From the cell containing the given text, extract its center point as (X, Y) coordinate. 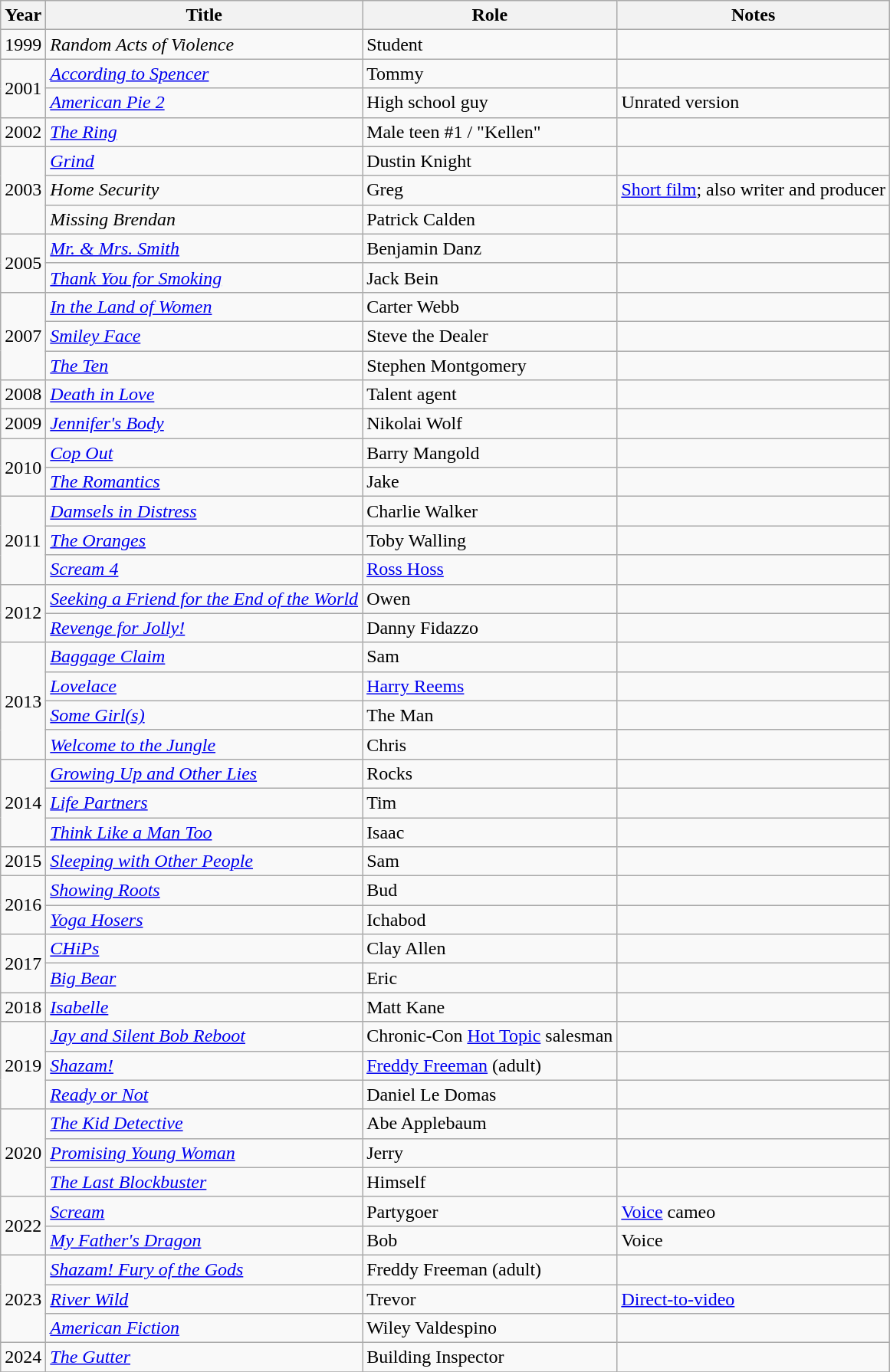
2016 (23, 905)
Year (23, 15)
1999 (23, 44)
Barry Mangold (490, 453)
Death in Love (204, 395)
Jake (490, 482)
The Ten (204, 366)
Unrated version (754, 103)
Direct-to-video (754, 1299)
Nikolai Wolf (490, 424)
2002 (23, 132)
Clay Allen (490, 949)
Danny Fidazzo (490, 628)
Student (490, 44)
2019 (23, 1065)
Eric (490, 978)
Shazam! Fury of the Gods (204, 1269)
Tim (490, 803)
The Gutter (204, 1357)
River Wild (204, 1299)
Bob (490, 1240)
Big Bear (204, 978)
Home Security (204, 190)
Lovelace (204, 686)
Thank You for Smoking (204, 277)
Voice cameo (754, 1211)
The Ring (204, 132)
Jack Bein (490, 277)
Bud (490, 891)
2009 (23, 424)
Short film; also writer and producer (754, 190)
Wiley Valdespino (490, 1328)
2003 (23, 190)
2018 (23, 1007)
Cop Out (204, 453)
2014 (23, 803)
Life Partners (204, 803)
2011 (23, 540)
Dustin Knight (490, 161)
American Pie 2 (204, 103)
Scream 4 (204, 569)
Partygoer (490, 1211)
Isaac (490, 832)
Carter Webb (490, 307)
Male teen #1 / "Kellen" (490, 132)
Steve the Dealer (490, 336)
Scream (204, 1211)
The Oranges (204, 540)
Grind (204, 161)
The Romantics (204, 482)
Himself (490, 1182)
Harry Reems (490, 686)
Shazam! (204, 1065)
Promising Young Woman (204, 1153)
Ichabod (490, 920)
Some Girl(s) (204, 715)
2012 (23, 613)
CHiPs (204, 949)
Isabelle (204, 1007)
Chris (490, 744)
2020 (23, 1153)
2007 (23, 336)
The Last Blockbuster (204, 1182)
Revenge for Jolly! (204, 628)
Toby Walling (490, 540)
Smiley Face (204, 336)
American Fiction (204, 1328)
Sleeping with Other People (204, 862)
Yoga Hosers (204, 920)
2001 (23, 88)
Trevor (490, 1299)
2015 (23, 862)
Voice (754, 1240)
High school guy (490, 103)
Patrick Calden (490, 219)
Ready or Not (204, 1095)
Stephen Montgomery (490, 366)
2022 (23, 1226)
2005 (23, 263)
2013 (23, 701)
My Father's Dragon (204, 1240)
Rocks (490, 773)
Daniel Le Domas (490, 1095)
Charlie Walker (490, 511)
Showing Roots (204, 891)
Abe Applebaum (490, 1124)
Jennifer's Body (204, 424)
Notes (754, 15)
Random Acts of Violence (204, 44)
2023 (23, 1298)
2010 (23, 468)
Missing Brendan (204, 219)
2017 (23, 963)
Building Inspector (490, 1357)
Seeking a Friend for the End of the World (204, 599)
Matt Kane (490, 1007)
2008 (23, 395)
2024 (23, 1357)
The Man (490, 715)
Title (204, 15)
Baggage Claim (204, 657)
Damsels in Distress (204, 511)
Talent agent (490, 395)
Role (490, 15)
Jay and Silent Bob Reboot (204, 1036)
Greg (490, 190)
Welcome to the Jungle (204, 744)
Think Like a Man Too (204, 832)
According to Spencer (204, 74)
Jerry (490, 1153)
Tommy (490, 74)
Mr. & Mrs. Smith (204, 248)
Benjamin Danz (490, 248)
In the Land of Women (204, 307)
Chronic-Con Hot Topic salesman (490, 1036)
Ross Hoss (490, 569)
Growing Up and Other Lies (204, 773)
Owen (490, 599)
The Kid Detective (204, 1124)
